Scan for the cell matching the given text and deliver its [X, Y] coordinate at center. 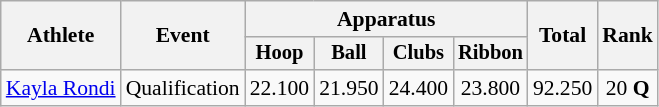
Qualification [183, 88]
22.100 [280, 88]
Ball [348, 54]
Hoop [280, 54]
20 Q [628, 88]
21.950 [348, 88]
92.250 [562, 88]
24.400 [418, 88]
Event [183, 36]
Athlete [61, 36]
Total [562, 36]
Ribbon [490, 54]
23.800 [490, 88]
Kayla Rondi [61, 88]
Rank [628, 36]
Clubs [418, 54]
Apparatus [386, 19]
